From the cell containing the given text, extract its center point as [X, Y] coordinate. 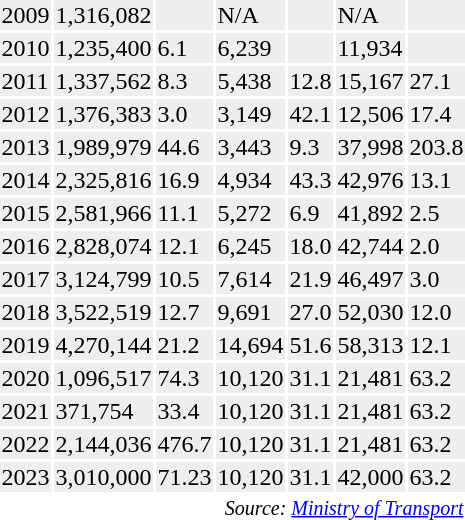
2,144,036 [104, 444]
1,376,383 [104, 114]
2019 [26, 345]
2022 [26, 444]
2018 [26, 312]
4,934 [250, 180]
3,010,000 [104, 477]
71.23 [184, 477]
42.1 [310, 114]
2.0 [436, 246]
1,316,082 [104, 15]
14,694 [250, 345]
2016 [26, 246]
41,892 [370, 213]
3,443 [250, 147]
476.7 [184, 444]
2017 [26, 279]
2020 [26, 378]
1,989,979 [104, 147]
1,337,562 [104, 81]
2.5 [436, 213]
16.9 [184, 180]
52,030 [370, 312]
74.3 [184, 378]
11.1 [184, 213]
10.5 [184, 279]
2023 [26, 477]
46,497 [370, 279]
2010 [26, 48]
37,998 [370, 147]
1,235,400 [104, 48]
13.1 [436, 180]
8.3 [184, 81]
21.2 [184, 345]
7,614 [250, 279]
3,124,799 [104, 279]
33.4 [184, 411]
2009 [26, 15]
6.1 [184, 48]
12.8 [310, 81]
2011 [26, 81]
5,272 [250, 213]
42,000 [370, 477]
42,744 [370, 246]
21.9 [310, 279]
44.6 [184, 147]
3,522,519 [104, 312]
12,506 [370, 114]
6,245 [250, 246]
2021 [26, 411]
43.3 [310, 180]
2012 [26, 114]
1,096,517 [104, 378]
3,149 [250, 114]
2,828,074 [104, 246]
2,325,816 [104, 180]
2013 [26, 147]
15,167 [370, 81]
6,239 [250, 48]
2,581,966 [104, 213]
58,313 [370, 345]
9,691 [250, 312]
9.3 [310, 147]
4,270,144 [104, 345]
27.1 [436, 81]
51.6 [310, 345]
12.7 [184, 312]
17.4 [436, 114]
203.8 [436, 147]
42,976 [370, 180]
27.0 [310, 312]
2015 [26, 213]
6.9 [310, 213]
11,934 [370, 48]
5,438 [250, 81]
18.0 [310, 246]
2014 [26, 180]
12.0 [436, 312]
371,754 [104, 411]
